Return [x, y] of the center of cell containing provided text 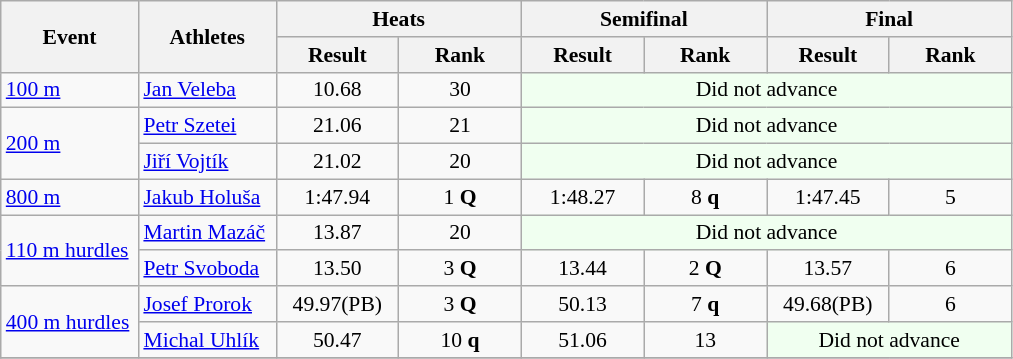
1:48.27 [582, 197]
50.13 [582, 304]
Jakub Holuša [207, 197]
8 q [706, 197]
Jiří Vojtík [207, 162]
Semifinal [644, 19]
1:47.45 [828, 197]
Athletes [207, 36]
Event [70, 36]
51.06 [582, 340]
21 [460, 126]
13.50 [338, 269]
21.06 [338, 126]
21.02 [338, 162]
13 [706, 340]
5 [950, 197]
Jan Veleba [207, 90]
110 m hurdles [70, 250]
1 Q [460, 197]
10.68 [338, 90]
800 m [70, 197]
30 [460, 90]
Final [888, 19]
13.57 [828, 269]
Michal Uhlík [207, 340]
Petr Szetei [207, 126]
1:47.94 [338, 197]
2 Q [706, 269]
49.97(PB) [338, 304]
Petr Svoboda [207, 269]
49.68(PB) [828, 304]
50.47 [338, 340]
Josef Prorok [207, 304]
100 m [70, 90]
7 q [706, 304]
13.44 [582, 269]
10 q [460, 340]
200 m [70, 144]
Heats [398, 19]
400 m hurdles [70, 322]
13.87 [338, 233]
Martin Mazáč [207, 233]
